Identify which cell holds the provided text, then report its (X, Y) central coordinate. 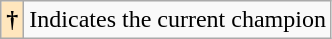
† (12, 20)
Indicates the current champion (178, 20)
